Determine the (x, y) coordinate at the center of the cell enclosing the given text.  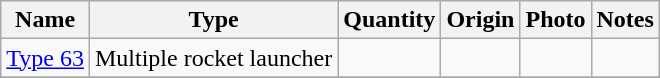
Photo (556, 20)
Notes (625, 20)
Name (46, 20)
Origin (480, 20)
Quantity (390, 20)
Multiple rocket launcher (213, 58)
Type (213, 20)
Type 63 (46, 58)
